For the text-containing cell, return its midpoint in [x, y] coordinate format. 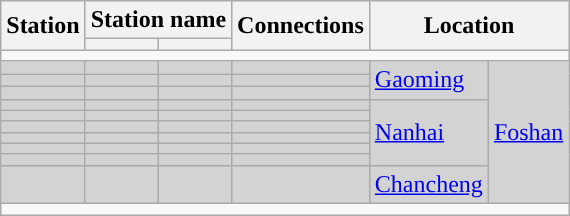
Gaoming [428, 80]
Station [43, 26]
Station name [158, 20]
Nanhai [428, 132]
Location [468, 26]
Connections [301, 26]
Chancheng [428, 184]
Foshan [528, 132]
